Return the [X, Y] coordinate for the center point of the cell that contains the specified text.  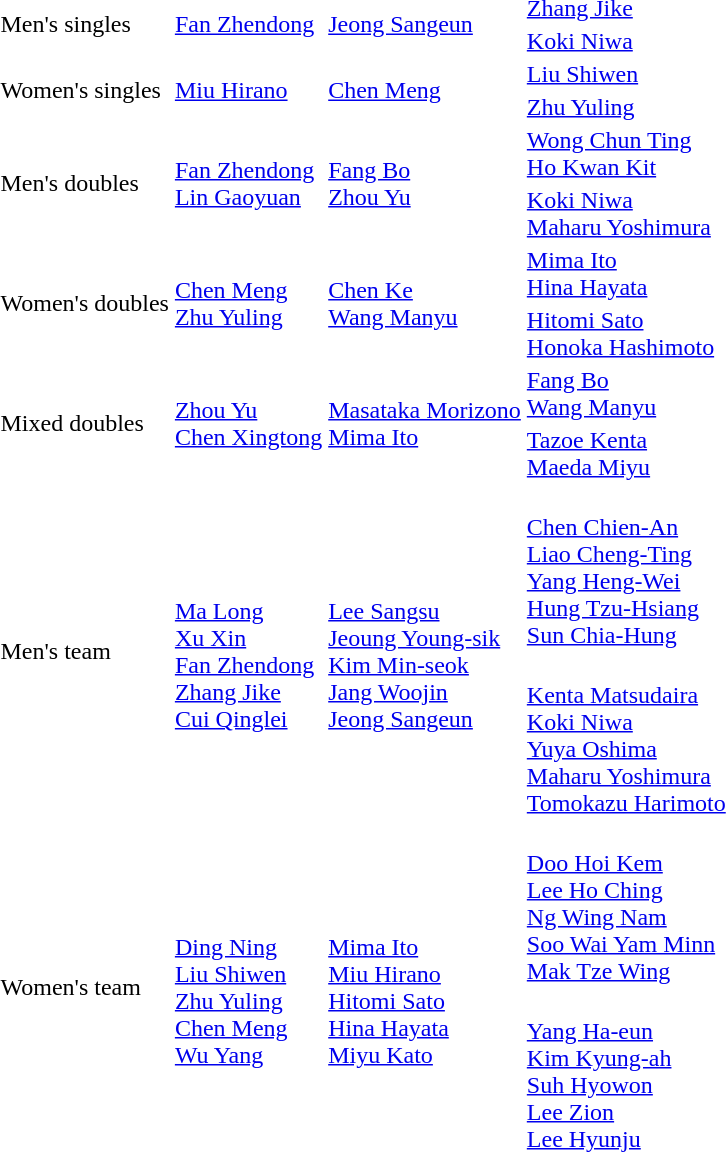
Chen Ke Wang Manyu [425, 304]
Lee SangsuJeoung Young-sikKim Min-seokJang WoojinJeong Sangeun [425, 652]
Chen Meng [425, 90]
Masataka Morizono Mima Ito [425, 424]
Chen Meng Zhu Yuling [248, 304]
Zhou Yu Chen Xingtong [248, 424]
Ma LongXu XinFan ZhendongZhang JikeCui Qinglei [248, 652]
Fan Zhendong Lin Gaoyuan [248, 184]
Fang Bo Zhou Yu [425, 184]
Miu Hirano [248, 90]
